Search for the cell housing the specified text and yield its [x, y] center coordinate. 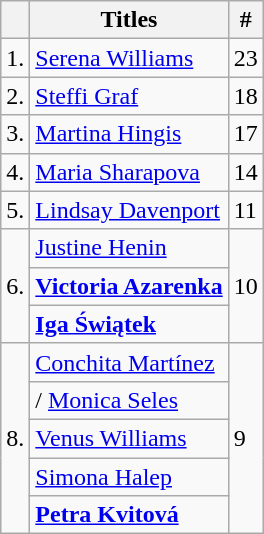
Venus Williams [129, 438]
Conchita Martínez [129, 362]
Petra Kvitová [129, 515]
8. [16, 438]
6. [16, 286]
Steffi Graf [129, 96]
18 [246, 96]
17 [246, 134]
1. [16, 58]
Victoria Azarenka [129, 286]
10 [246, 286]
14 [246, 172]
3. [16, 134]
# [246, 20]
Serena Williams [129, 58]
Martina Hingis [129, 134]
Iga Świątek [129, 324]
2. [16, 96]
Simona Halep [129, 477]
/ Monica Seles [129, 400]
11 [246, 210]
23 [246, 58]
Lindsay Davenport [129, 210]
Titles [129, 20]
5. [16, 210]
Maria Sharapova [129, 172]
9 [246, 438]
Justine Henin [129, 248]
4. [16, 172]
